Provide the (x, y) coordinate of the cell's center where the given text is located.  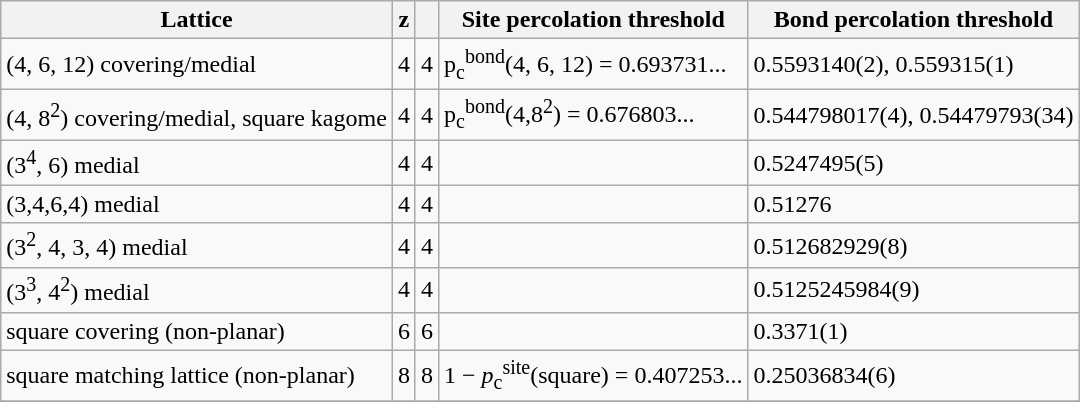
pcbond(4, 6, 12) = 0.693731... (592, 64)
0.5593140(2), 0.559315(1) (914, 64)
z (404, 20)
square matching lattice (non-planar) (197, 376)
(4, 82) covering/medial, square kagome (197, 116)
0.25036834(6) (914, 376)
0.5247495(5) (914, 162)
Lattice (197, 20)
square covering (non-planar) (197, 331)
0.544798017(4), 0.54479793(34) (914, 116)
Bond percolation threshold (914, 20)
(3,4,6,4) medial (197, 204)
Site percolation threshold (592, 20)
(34, 6) medial (197, 162)
0.3371(1) (914, 331)
(4, 6, 12) covering/medial (197, 64)
(33, 42) medial (197, 290)
0.512682929(8) (914, 246)
0.51276 (914, 204)
(32, 4, 3, 4) medial (197, 246)
0.5125245984(9) (914, 290)
pcbond(4,82) = 0.676803... (592, 116)
1 − pcsite(square) = 0.407253... (592, 376)
